Locate the cell with the specified text and output its [X, Y] center coordinate. 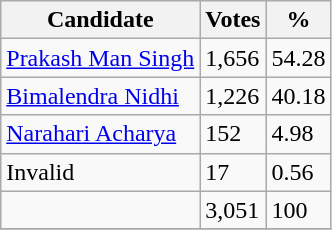
100 [298, 210]
17 [233, 172]
152 [233, 134]
0.56 [298, 172]
Votes [233, 20]
Prakash Man Singh [100, 58]
4.98 [298, 134]
% [298, 20]
40.18 [298, 96]
Candidate [100, 20]
Bimalendra Nidhi [100, 96]
3,051 [233, 210]
Invalid [100, 172]
Narahari Acharya [100, 134]
1,226 [233, 96]
54.28 [298, 58]
1,656 [233, 58]
